Return the [X, Y] coordinate for the center point of the cell that contains the specified text.  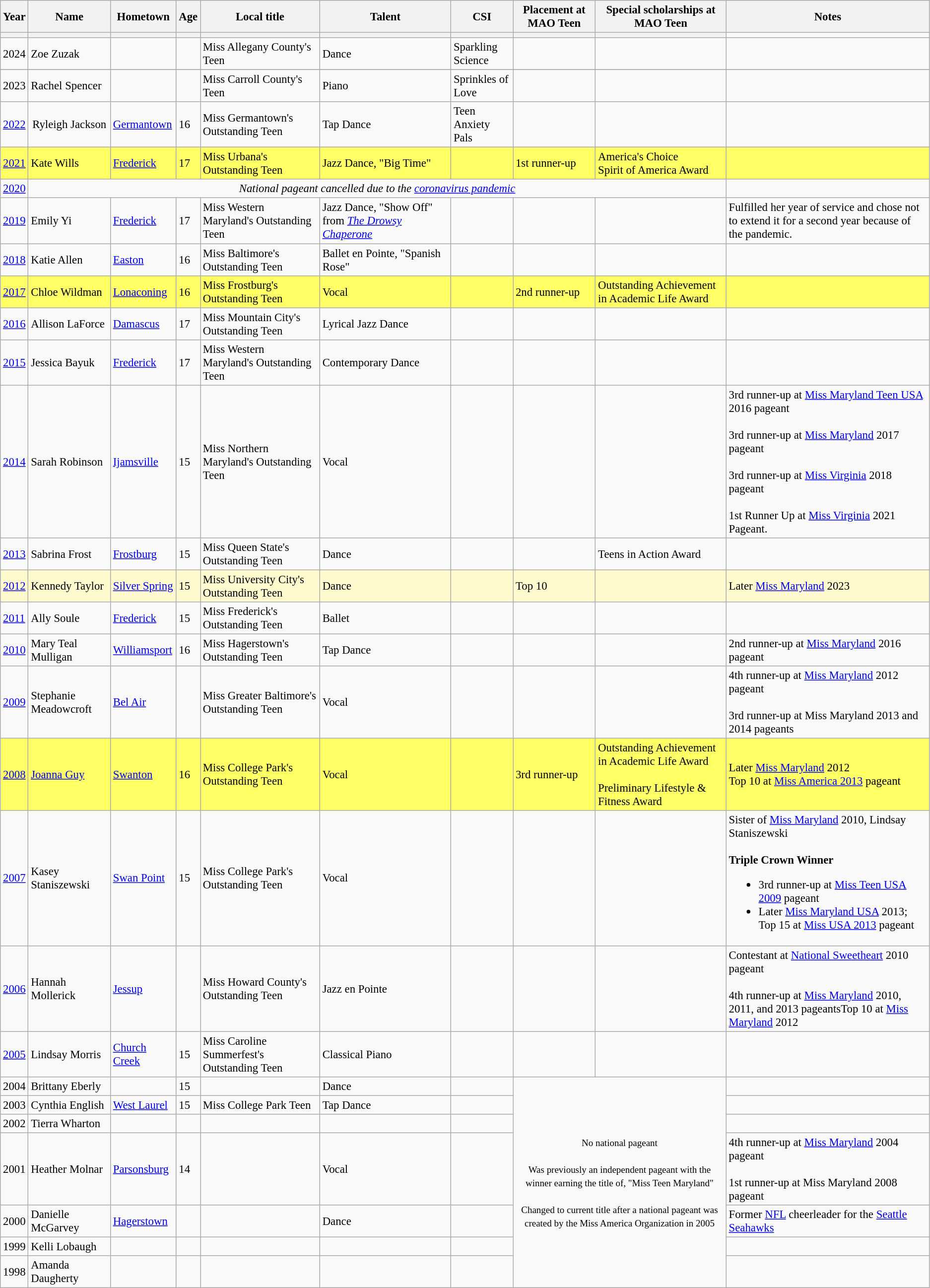
Germantown [143, 125]
Ballet en Pointe, "Spanish Rose" [385, 260]
Ballet [385, 618]
Chloe Wildman [69, 292]
Silver Spring [143, 586]
Talent [385, 17]
Kennedy Taylor [69, 586]
Miss Urbana's Outstanding Teen [260, 164]
2015 [14, 362]
2024 [14, 54]
Miss Carroll County's Teen [260, 86]
Jessica Bayuk [69, 362]
1999 [14, 1247]
Bel Air [143, 702]
Classical Piano [385, 1054]
Miss Northern Maryland's Outstanding Teen [260, 462]
Ryleigh Jackson [69, 125]
Ijamsville [143, 462]
Miss Caroline Summerfest's Outstanding Teen [260, 1054]
Later Miss Maryland 2012Top 10 at Miss America 2013 pageant [828, 775]
2nd runner-up at Miss Maryland 2016 pageant [828, 650]
Fulfilled her year of service and chose not to extend it for a second year because of the pandemic. [828, 221]
Outstanding Achievement in Academic Life AwardPreliminary Lifestyle & Fitness Award [661, 775]
Zoe Zuzak [69, 54]
Damascus [143, 324]
Miss Baltimore's Outstanding Teen [260, 260]
Miss Mountain City's Outstanding Teen [260, 324]
3rd runner-up [554, 775]
National pageant cancelled due to the coronavirus pandemic [377, 189]
Kate Wills [69, 164]
4th runner-up at Miss Maryland 2012 pageant3rd runner-up at Miss Maryland 2013 and 2014 pageants [828, 702]
Miss Howard County's Outstanding Teen [260, 989]
Age [189, 17]
Miss Greater Baltimore's Outstanding Teen [260, 702]
Year [14, 17]
Williamsport [143, 650]
Sprinkles of Love [482, 86]
Parsonsburg [143, 1169]
14 [189, 1169]
Piano [385, 86]
2021 [14, 164]
Lindsay Morris [69, 1054]
Teen Anxiety Pals [482, 125]
Miss Germantown's Outstanding Teen [260, 125]
Mary Teal Mulligan [69, 650]
West Laurel [143, 1105]
Miss Queen State's Outstanding Teen [260, 554]
Later Miss Maryland 2023 [828, 586]
2001 [14, 1169]
CSI [482, 17]
Swan Point [143, 878]
Special scholarships at MAO Teen [661, 17]
Stephanie Meadowcroft [69, 702]
Contemporary Dance [385, 362]
Jazz Dance, "Show Off" from The Drowsy Chaperone [385, 221]
Brittany Eberly [69, 1086]
America's ChoiceSpirit of America Award [661, 164]
Cynthia English [69, 1105]
Frostburg [143, 554]
2011 [14, 618]
2020 [14, 189]
Top 10 [554, 586]
Miss University City's Outstanding Teen [260, 586]
2000 [14, 1221]
2nd runner-up [554, 292]
Jessup [143, 989]
2010 [14, 650]
Lyrical Jazz Dance [385, 324]
Danielle McGarvey [69, 1221]
2006 [14, 989]
Former NFL cheerleader for the Seattle Seahawks [828, 1221]
2022 [14, 125]
Lonaconing [143, 292]
Sarah Robinson [69, 462]
2018 [14, 260]
Hagerstown [143, 1221]
2019 [14, 221]
Emily Yi [69, 221]
1998 [14, 1272]
Amanda Daugherty [69, 1272]
Kasey Staniszewski [69, 878]
Miss Allegany County's Teen [260, 54]
Miss College Park Teen [260, 1105]
Sabrina Frost [69, 554]
2004 [14, 1086]
Easton [143, 260]
Joanna Guy [69, 775]
Notes [828, 17]
2023 [14, 86]
Outstanding Achievement in Academic Life Award [661, 292]
2016 [14, 324]
Miss Frostburg's Outstanding Teen [260, 292]
Contestant at National Sweetheart 2010 pageant4th runner-up at Miss Maryland 2010, 2011, and 2013 pageantsTop 10 at Miss Maryland 2012 [828, 989]
2002 [14, 1124]
2014 [14, 462]
Tierra Wharton [69, 1124]
Jazz Dance, "Big Time" [385, 164]
4th runner-up at Miss Maryland 2004 pageant1st runner-up at Miss Maryland 2008 pageant [828, 1169]
Katie Allen [69, 260]
Hannah Mollerick [69, 989]
Placement at MAO Teen [554, 17]
Hometown [143, 17]
2003 [14, 1105]
Local title [260, 17]
Name [69, 17]
2017 [14, 292]
Swanton [143, 775]
Allison LaForce [69, 324]
2005 [14, 1054]
Jazz en Pointe [385, 989]
2007 [14, 878]
Church Creek [143, 1054]
2012 [14, 586]
2008 [14, 775]
Heather Molnar [69, 1169]
Miss Hagerstown's Outstanding Teen [260, 650]
Ally Soule [69, 618]
2013 [14, 554]
Sparkling Science [482, 54]
Kelli Lobaugh [69, 1247]
Teens in Action Award [661, 554]
2009 [14, 702]
1st runner-up [554, 164]
Rachel Spencer [69, 86]
Miss Frederick's Outstanding Teen [260, 618]
